Extract the (x, y) coordinate from the center of the cell holding the provided text.  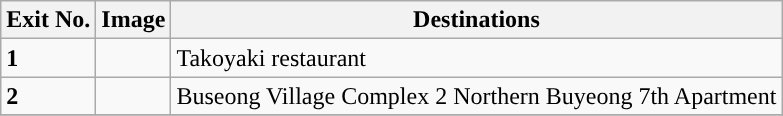
1 (48, 58)
Takoyaki restaurant (476, 58)
Image (134, 20)
Buseong Village Complex 2 Northern Buyeong 7th Apartment (476, 96)
2 (48, 96)
Destinations (476, 20)
Exit No. (48, 20)
